Provide the (x, y) coordinate of the cell's center where the given text is located.  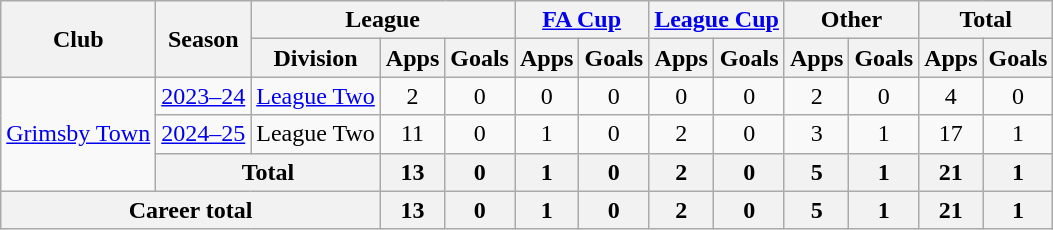
Club (78, 39)
League (383, 20)
Other (851, 20)
Division (316, 58)
FA Cup (581, 20)
Season (204, 39)
17 (951, 134)
3 (816, 134)
2023–24 (204, 96)
Grimsby Town (78, 134)
4 (951, 96)
Career total (191, 210)
11 (412, 134)
League Cup (717, 20)
2024–25 (204, 134)
